Identify which cell holds the provided text, then report its (x, y) central coordinate. 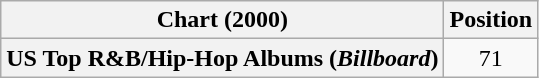
Chart (2000) (222, 20)
US Top R&B/Hip-Hop Albums (Billboard) (222, 58)
Position (491, 20)
71 (491, 58)
